For the text-containing cell, return its midpoint in [x, y] coordinate format. 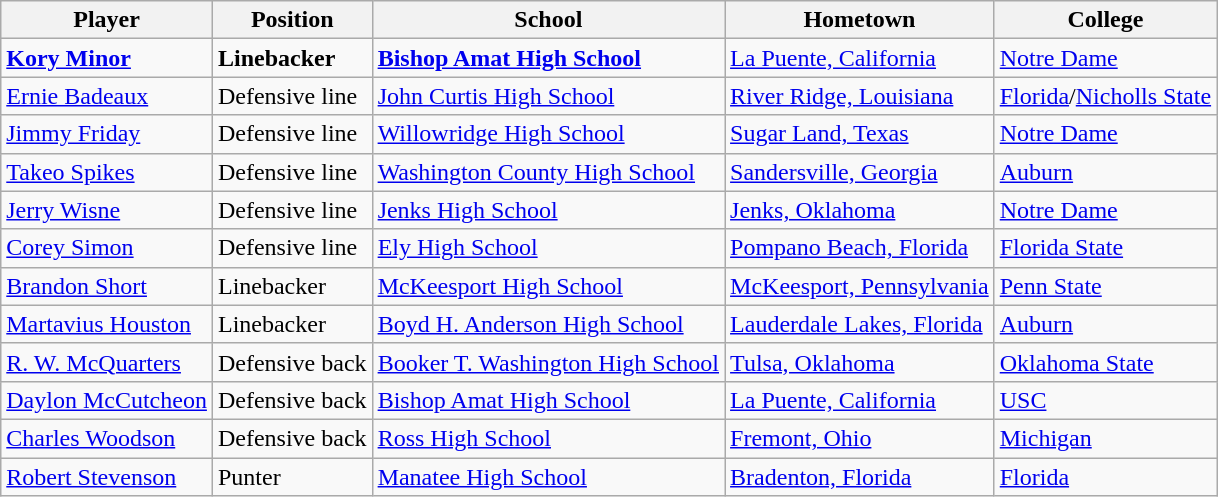
Martavius Houston [107, 324]
Ernie Badeaux [107, 96]
Jenks High School [548, 210]
Takeo Spikes [107, 172]
Oklahoma State [1105, 362]
Boyd H. Anderson High School [548, 324]
John Curtis High School [548, 96]
Booker T. Washington High School [548, 362]
Charles Woodson [107, 438]
Sugar Land, Texas [860, 134]
Manatee High School [548, 477]
Pompano Beach, Florida [860, 248]
Sandersville, Georgia [860, 172]
Tulsa, Oklahoma [860, 362]
Ross High School [548, 438]
Michigan [1105, 438]
Corey Simon [107, 248]
Jerry Wisne [107, 210]
Lauderdale Lakes, Florida [860, 324]
Willowridge High School [548, 134]
Player [107, 20]
Punter [292, 477]
School [548, 20]
College [1105, 20]
Jimmy Friday [107, 134]
Penn State [1105, 286]
Brandon Short [107, 286]
Position [292, 20]
River Ridge, Louisiana [860, 96]
McKeesport High School [548, 286]
Florida State [1105, 248]
Washington County High School [548, 172]
Daylon McCutcheon [107, 400]
Ely High School [548, 248]
Florida/Nicholls State [1105, 96]
Florida [1105, 477]
Robert Stevenson [107, 477]
Fremont, Ohio [860, 438]
McKeesport, Pennsylvania [860, 286]
Bradenton, Florida [860, 477]
USC [1105, 400]
Hometown [860, 20]
R. W. McQuarters [107, 362]
Jenks, Oklahoma [860, 210]
Kory Minor [107, 58]
